Scan for the cell matching the given text and deliver its [X, Y] coordinate at center. 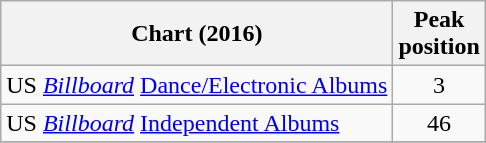
46 [439, 123]
Peakposition [439, 34]
3 [439, 85]
Chart (2016) [197, 34]
US Billboard Dance/Electronic Albums [197, 85]
US Billboard Independent Albums [197, 123]
